Return the (x, y) coordinate for the center point of the cell that contains the specified text.  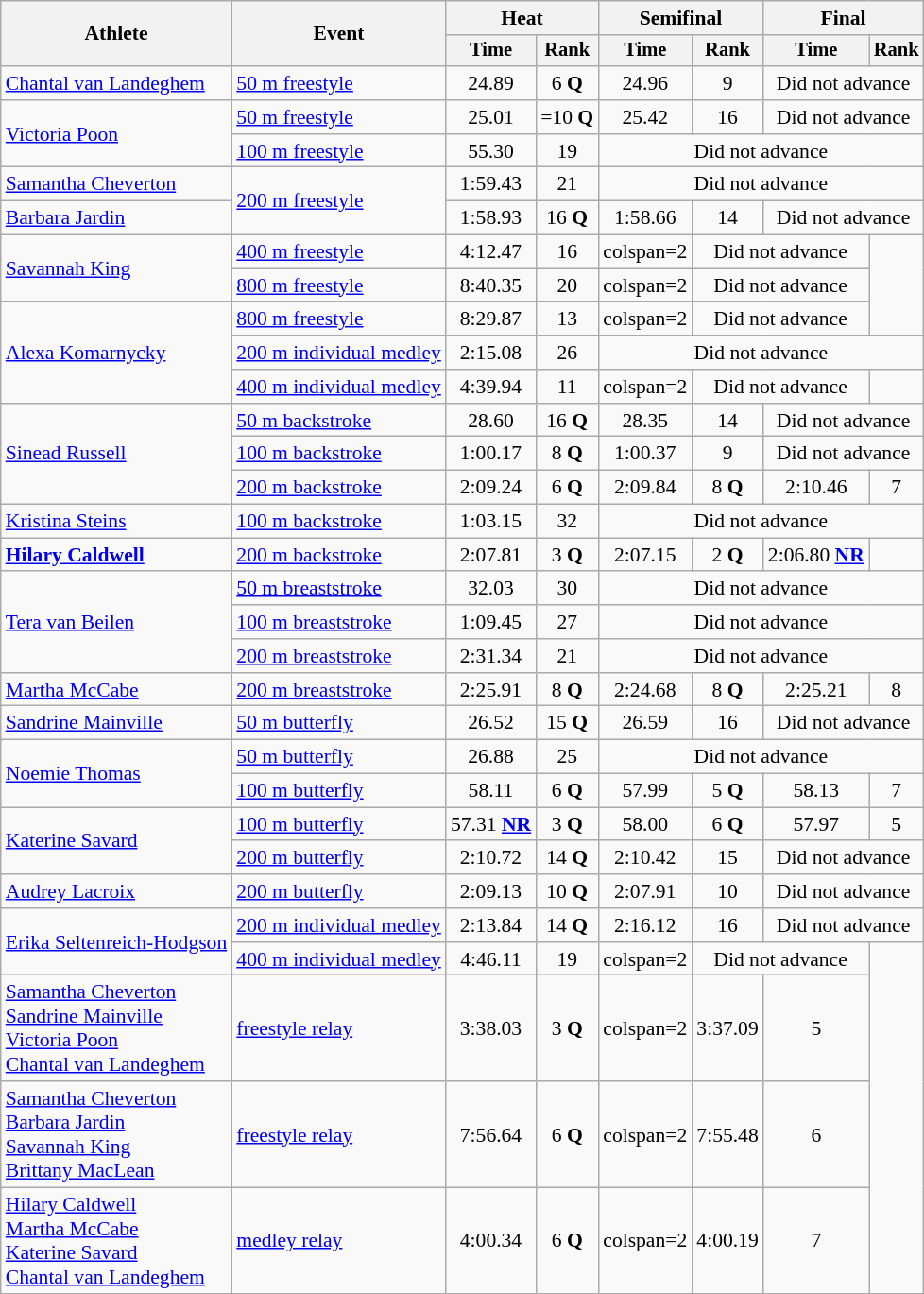
Noemie Thomas (117, 773)
28.35 (644, 421)
100 m freestyle (338, 151)
2:09.13 (491, 891)
58.00 (644, 824)
26.52 (491, 723)
2:09.24 (491, 488)
2:09.84 (644, 488)
2:10.46 (816, 488)
2:07.91 (644, 891)
2:25.21 (816, 690)
26.59 (644, 723)
25 (567, 757)
Event (338, 34)
200 m freestyle (338, 200)
58.11 (491, 791)
58.13 (816, 791)
30 (567, 589)
Alexa Komarnycky (117, 354)
10 (727, 891)
25.42 (644, 117)
10 Q (567, 891)
8 (897, 690)
27 (567, 622)
2:07.81 (491, 555)
2:07.15 (644, 555)
20 (567, 285)
Heat (522, 18)
2:10.72 (491, 858)
26.88 (491, 757)
Erika Seltenreich-Hodgson (117, 941)
medley relay (338, 1241)
2:24.68 (644, 690)
1:58.93 (491, 218)
50 m backstroke (338, 421)
28.60 (491, 421)
1:00.17 (491, 454)
8:29.87 (491, 319)
50 m breaststroke (338, 589)
15 (727, 858)
2:15.08 (491, 353)
Kristina Steins (117, 522)
Hilary CaldwellMartha McCabeKaterine SavardChantal van Landeghem (117, 1241)
7:56.64 (491, 1134)
15 Q (567, 723)
Audrey Lacroix (117, 891)
57.97 (816, 824)
400 m freestyle (338, 252)
Victoria Poon (117, 134)
57.99 (644, 791)
4:00.34 (491, 1241)
24.96 (644, 83)
Samantha Cheverton (117, 184)
7:55.48 (727, 1134)
2:31.34 (491, 656)
26 (567, 353)
6 (816, 1134)
2:13.84 (491, 925)
Martha McCabe (117, 690)
4:12.47 (491, 252)
=10 Q (567, 117)
11 (567, 387)
Samantha ChevertonBarbara JardinSavannah KingBrittany MacLean (117, 1134)
Hilary Caldwell (117, 555)
2:06.80 NR (816, 555)
2:25.91 (491, 690)
Sandrine Mainville (117, 723)
4:39.94 (491, 387)
Final (844, 18)
3:37.09 (727, 1028)
55.30 (491, 151)
Athlete (117, 34)
Katerine Savard (117, 841)
Chantal van Landeghem (117, 83)
3:38.03 (491, 1028)
13 (567, 319)
32.03 (491, 589)
4:46.11 (491, 959)
Sinead Russell (117, 454)
Samantha ChevertonSandrine MainvilleVictoria PoonChantal van Landeghem (117, 1028)
1:09.45 (491, 622)
Barbara Jardin (117, 218)
100 m breaststroke (338, 622)
8:40.35 (491, 285)
2:10.42 (644, 858)
Savannah King (117, 268)
1:58.66 (644, 218)
1:59.43 (491, 184)
Tera van Beilen (117, 622)
5 Q (727, 791)
Semifinal (680, 18)
2 Q (727, 555)
57.31 NR (491, 824)
1:00.37 (644, 454)
2:16.12 (644, 925)
4:00.19 (727, 1241)
1:03.15 (491, 522)
25.01 (491, 117)
24.89 (491, 83)
32 (567, 522)
